Output the (x, y) coordinate of the center of the cell containing the given text.  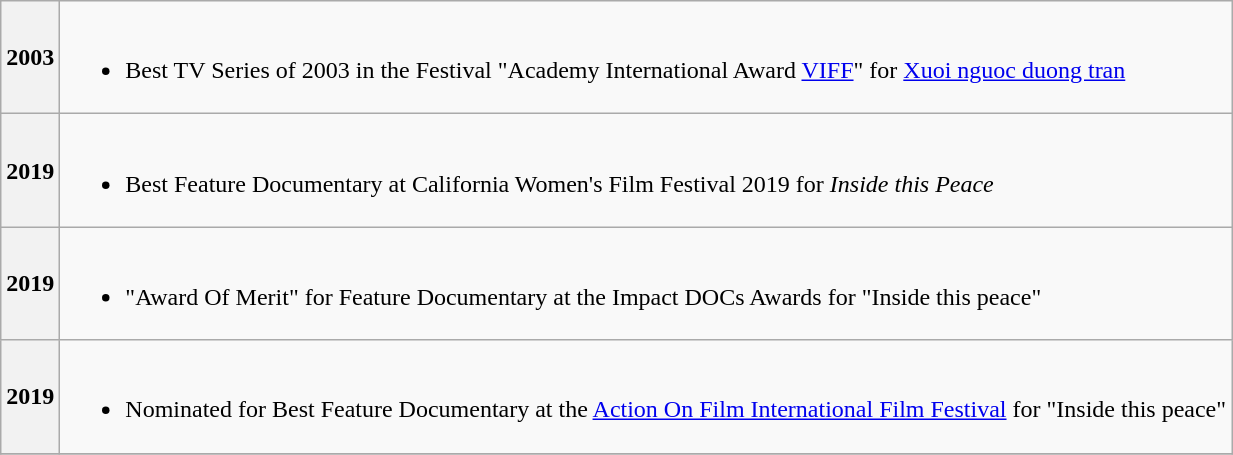
Best Feature Documentary at California Women's Film Festival 2019 for Inside this Peace (646, 170)
"Award Of Merit" for Feature Documentary at the Impact DOCs Awards for "Inside this peace" (646, 284)
2003 (30, 58)
Best TV Series of 2003 in the Festival "Academy International Award VIFF" for Xuoi nguoc duong tran (646, 58)
Nominated for Best Feature Documentary at the Action On Film International Film Festival for "Inside this peace" (646, 396)
